Return [X, Y] of the center of cell containing provided text 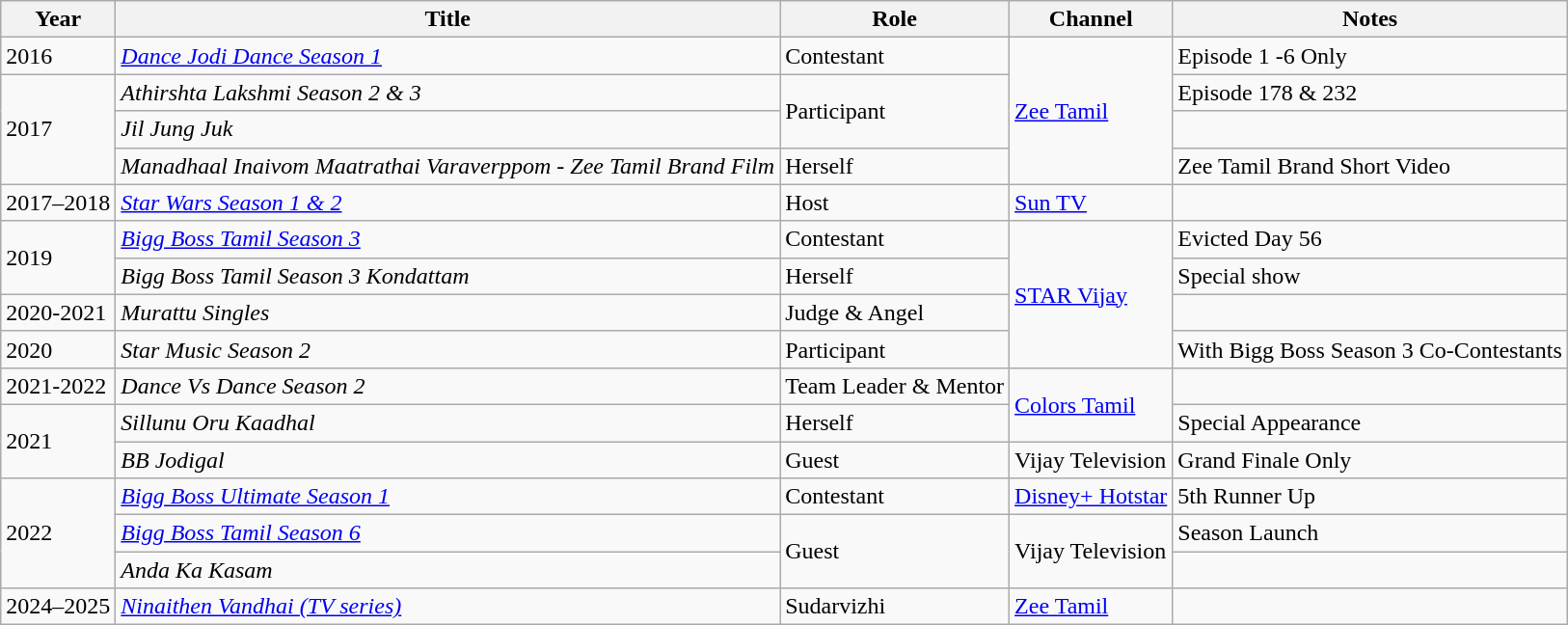
Special show [1369, 276]
Year [58, 19]
Bigg Boss Tamil Season 6 [447, 533]
Evicted Day 56 [1369, 239]
Judge & Angel [895, 312]
BB Jodigal [447, 460]
Notes [1369, 19]
Star Wars Season 1 & 2 [447, 203]
Dance Vs Dance Season 2 [447, 386]
Grand Finale Only [1369, 460]
2020-2021 [58, 312]
2017–2018 [58, 203]
2019 [58, 258]
Ninaithen Vandhai (TV series) [447, 607]
STAR Vijay [1092, 294]
Athirshta Lakshmi Season 2 & 3 [447, 93]
Star Music Season 2 [447, 349]
Channel [1092, 19]
2021 [58, 441]
Colors Tamil [1092, 404]
Dance Jodi Dance Season 1 [447, 56]
Title [447, 19]
Jil Jung Juk [447, 129]
With Bigg Boss Season 3 Co-Contestants [1369, 349]
Sillunu Oru Kaadhal [447, 422]
Episode 178 & 232 [1369, 93]
Manadhaal Inaivom Maatrathai Varaverppom - Zee Tamil Brand Film [447, 166]
Host [895, 203]
2024–2025 [58, 607]
Sudarvizhi [895, 607]
2016 [58, 56]
Anda Ka Kasam [447, 570]
Season Launch [1369, 533]
Sun TV [1092, 203]
Bigg Boss Tamil Season 3 [447, 239]
5th Runner Up [1369, 497]
Special Appearance [1369, 422]
Episode 1 -6 Only [1369, 56]
2020 [58, 349]
Role [895, 19]
Murattu Singles [447, 312]
Disney+ Hotstar [1092, 497]
Bigg Boss Tamil Season 3 Kondattam [447, 276]
2017 [58, 129]
2021-2022 [58, 386]
Zee Tamil Brand Short Video [1369, 166]
2022 [58, 533]
Team Leader & Mentor [895, 386]
Bigg Boss Ultimate Season 1 [447, 497]
